For the text-containing cell, return its midpoint in [X, Y] coordinate format. 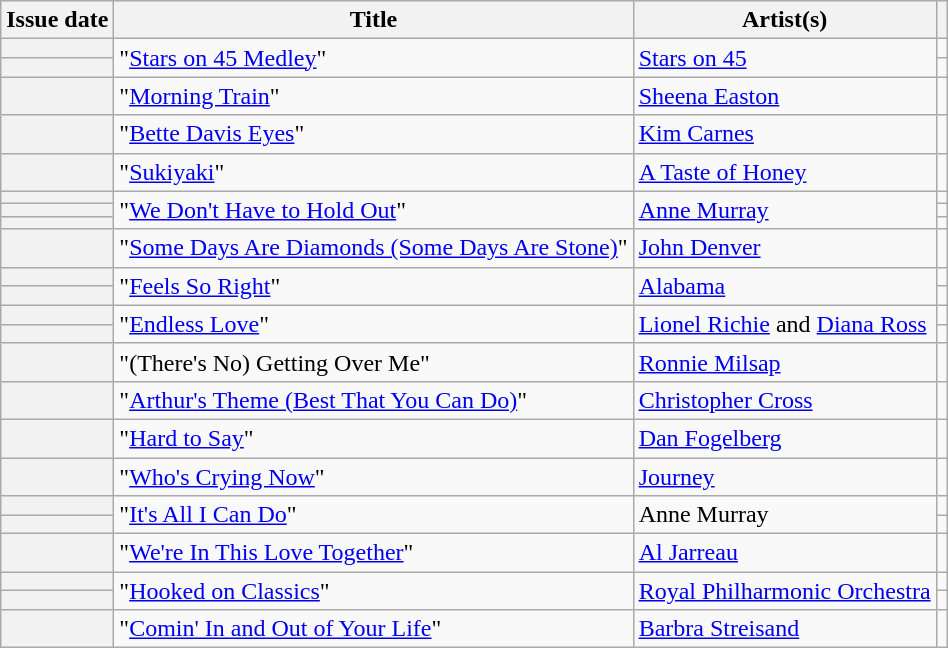
Dan Fogelberg [784, 438]
Al Jarreau [784, 553]
Christopher Cross [784, 400]
"We Don't Have to Hold Out" [374, 210]
"We're In This Love Together" [374, 553]
"Some Days Are Diamonds (Some Days Are Stone)" [374, 248]
Journey [784, 477]
"Endless Love" [374, 324]
"Arthur's Theme (Best That You Can Do)" [374, 400]
John Denver [784, 248]
Artist(s) [784, 20]
Lionel Richie and Diana Ross [784, 324]
"Comin' In and Out of Your Life" [374, 629]
Title [374, 20]
"(There's No) Getting Over Me" [374, 362]
Ronnie Milsap [784, 362]
"It's All I Can Do" [374, 515]
"Hard to Say" [374, 438]
Royal Philharmonic Orchestra [784, 591]
"Morning Train" [374, 96]
"Who's Crying Now" [374, 477]
Issue date [58, 20]
"Sukiyaki" [374, 172]
"Feels So Right" [374, 286]
Stars on 45 [784, 58]
A Taste of Honey [784, 172]
Barbra Streisand [784, 629]
"Bette Davis Eyes" [374, 134]
"Hooked on Classics" [374, 591]
Alabama [784, 286]
Kim Carnes [784, 134]
"Stars on 45 Medley" [374, 58]
Sheena Easton [784, 96]
